For the text-containing cell, return its midpoint in (x, y) coordinate format. 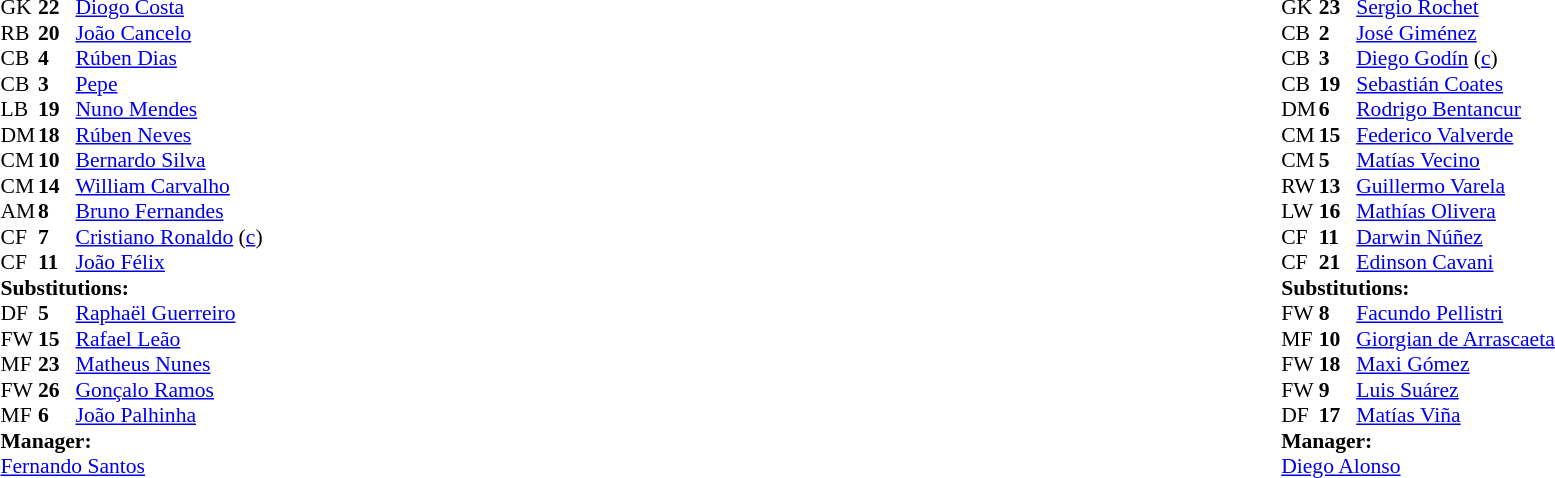
9 (1338, 390)
14 (57, 186)
2 (1338, 33)
Guillermo Varela (1456, 186)
Rodrigo Bentancur (1456, 109)
Matheus Nunes (170, 365)
Darwin Núñez (1456, 237)
Gonçalo Ramos (170, 390)
Giorgian de Arrascaeta (1456, 339)
LB (19, 109)
Matías Vecino (1456, 161)
Rúben Dias (170, 59)
Sebastián Coates (1456, 84)
16 (1338, 211)
Mathías Olivera (1456, 211)
Pepe (170, 84)
Bernardo Silva (170, 161)
Facundo Pellistri (1456, 313)
20 (57, 33)
João Palhinha (170, 415)
José Giménez (1456, 33)
Bruno Fernandes (170, 211)
Nuno Mendes (170, 109)
23 (57, 365)
RB (19, 33)
Matías Viña (1456, 415)
João Félix (170, 263)
Maxi Gómez (1456, 365)
7 (57, 237)
William Carvalho (170, 186)
RW (1300, 186)
Diego Godín (c) (1456, 59)
17 (1338, 415)
Federico Valverde (1456, 135)
LW (1300, 211)
Raphaël Guerreiro (170, 313)
AM (19, 211)
Cristiano Ronaldo (c) (170, 237)
4 (57, 59)
João Cancelo (170, 33)
13 (1338, 186)
Rafael Leão (170, 339)
21 (1338, 263)
Rúben Neves (170, 135)
26 (57, 390)
Luis Suárez (1456, 390)
Edinson Cavani (1456, 263)
